Extract the [x, y] coordinate from the center of the cell holding the provided text.  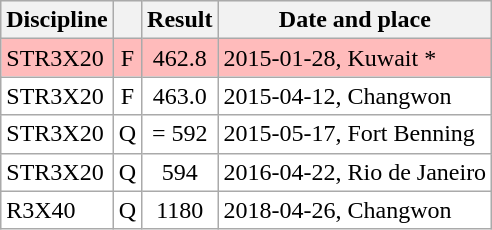
Date and place [355, 20]
2016-04-22, Rio de Janeiro [355, 172]
2018-04-26, Changwon [355, 210]
Result [180, 20]
2015-04-12, Changwon [355, 96]
594 [180, 172]
Discipline [57, 20]
462.8 [180, 58]
2015-05-17, Fort Benning [355, 134]
2015-01-28, Kuwait * [355, 58]
1180 [180, 210]
= 592 [180, 134]
R3X40 [57, 210]
463.0 [180, 96]
